Locate the cell with the specified text and output its (x, y) center coordinate. 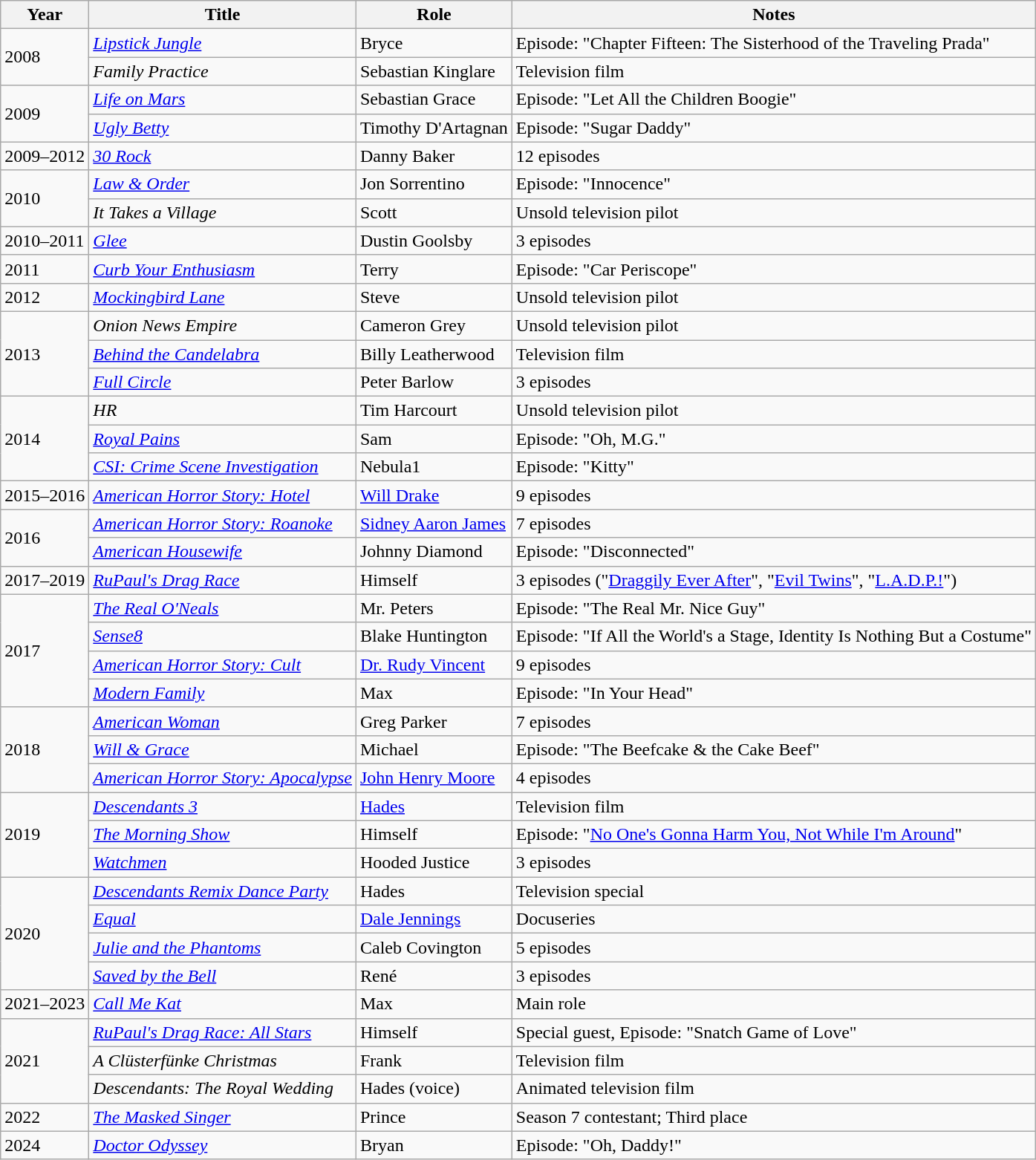
4 episodes (774, 778)
American Horror Story: Roanoke (223, 524)
2012 (45, 297)
Descendants Remix Dance Party (223, 891)
Episode: "Sugar Daddy" (774, 128)
Lipstick Jungle (223, 43)
Episode: "If All the World's a Stage, Identity Is Nothing But a Costume" (774, 636)
Sam (434, 439)
Episode: "Oh, Daddy!" (774, 1145)
2021–2023 (45, 1004)
Doctor Odyssey (223, 1145)
2017–2019 (45, 580)
Terry (434, 269)
Role (434, 15)
Docuseries (774, 919)
Main role (774, 1004)
The Morning Show (223, 835)
Equal (223, 919)
Sebastian Grace (434, 100)
2015–2016 (45, 495)
Episode: "The Beefcake & the Cake Beef" (774, 749)
Watchmen (223, 863)
Timothy D'Artagnan (434, 128)
5 episodes (774, 948)
Dr. Rudy Vincent (434, 665)
Peter Barlow (434, 382)
Jon Sorrentino (434, 184)
2008 (45, 57)
American Horror Story: Hotel (223, 495)
RuPaul's Drag Race: All Stars (223, 1032)
2017 (45, 651)
2010–2011 (45, 241)
2013 (45, 353)
Family Practice (223, 71)
Danny Baker (434, 156)
Prince (434, 1117)
Sidney Aaron James (434, 524)
Glee (223, 241)
CSI: Crime Scene Investigation (223, 467)
Mockingbird Lane (223, 297)
Michael (434, 749)
Cameron Grey (434, 325)
Frank (434, 1060)
2016 (45, 538)
Steve (434, 297)
2009–2012 (45, 156)
Greg Parker (434, 721)
Billy Leatherwood (434, 354)
Caleb Covington (434, 948)
2010 (45, 198)
2021 (45, 1060)
Episode: "Oh, M.G." (774, 439)
3 episodes ("Draggily Ever After", "Evil Twins", "L.A.D.P.!") (774, 580)
RuPaul's Drag Race (223, 580)
2014 (45, 439)
Will Drake (434, 495)
Title (223, 15)
2019 (45, 834)
Episode: "Kitty" (774, 467)
Hades (voice) (434, 1089)
Nebula1 (434, 467)
Descendants: The Royal Wedding (223, 1089)
Dale Jennings (434, 919)
American Woman (223, 721)
Bryan (434, 1145)
2024 (45, 1145)
Bryce (434, 43)
Royal Pains (223, 439)
It Takes a Village (223, 212)
Special guest, Episode: "Snatch Game of Love" (774, 1032)
2018 (45, 749)
Dustin Goolsby (434, 241)
2022 (45, 1117)
Episode: "In Your Head" (774, 693)
Call Me Kat (223, 1004)
Full Circle (223, 382)
Episode: "No One's Gonna Harm You, Not While I'm Around" (774, 835)
John Henry Moore (434, 778)
A Clüsterfünke Christmas (223, 1060)
Episode: "Car Periscope" (774, 269)
Law & Order (223, 184)
Will & Grace (223, 749)
Life on Mars (223, 100)
Behind the Candelabra (223, 354)
Blake Huntington (434, 636)
Sense8 (223, 636)
30 Rock (223, 156)
2011 (45, 269)
Modern Family (223, 693)
12 episodes (774, 156)
Episode: "The Real Mr. Nice Guy" (774, 608)
Johnny Diamond (434, 552)
The Masked Singer (223, 1117)
Sebastian Kinglare (434, 71)
Episode: "Chapter Fifteen: The Sisterhood of the Traveling Prada" (774, 43)
American Horror Story: Cult (223, 665)
Tim Harcourt (434, 411)
Onion News Empire (223, 325)
HR (223, 411)
Season 7 contestant; Third place (774, 1117)
Descendants 3 (223, 806)
Julie and the Phantoms (223, 948)
Notes (774, 15)
René (434, 976)
2020 (45, 933)
Television special (774, 891)
Animated television film (774, 1089)
Episode: "Let All the Children Boogie" (774, 100)
Mr. Peters (434, 608)
Episode: "Innocence" (774, 184)
American Horror Story: Apocalypse (223, 778)
2009 (45, 114)
Episode: "Disconnected" (774, 552)
Saved by the Bell (223, 976)
Scott (434, 212)
American Housewife (223, 552)
Hooded Justice (434, 863)
Ugly Betty (223, 128)
The Real O'Neals (223, 608)
Curb Your Enthusiasm (223, 269)
Year (45, 15)
